Identify which cell holds the provided text, then report its (x, y) central coordinate. 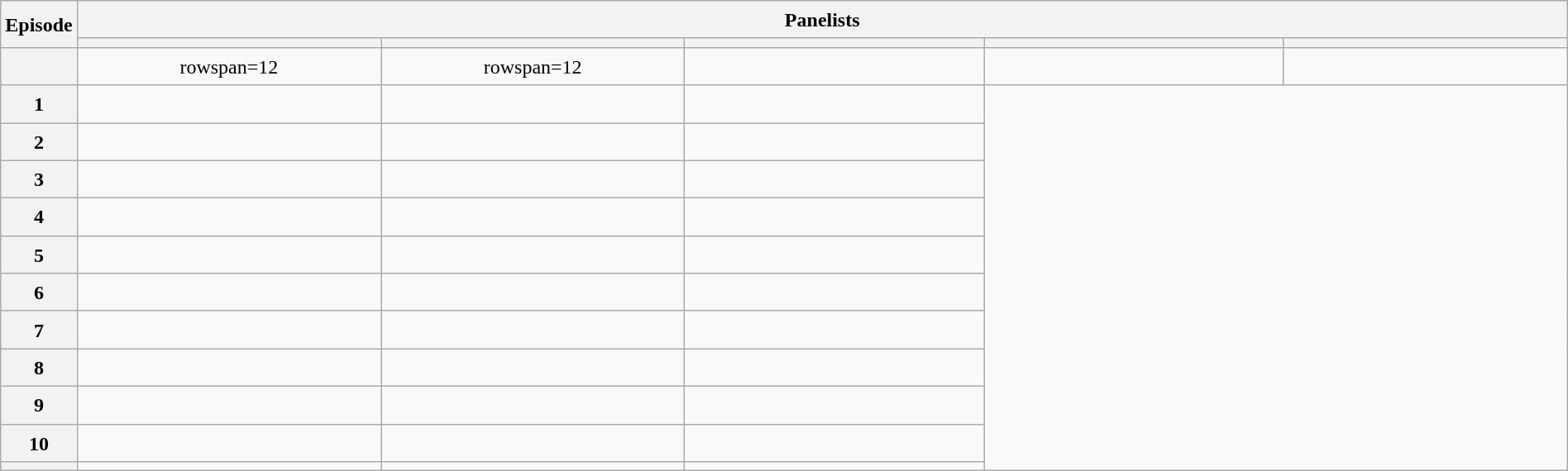
3 (39, 179)
10 (39, 443)
9 (39, 405)
2 (39, 141)
1 (39, 104)
5 (39, 255)
6 (39, 293)
Episode (39, 25)
Panelists (822, 20)
4 (39, 217)
7 (39, 330)
8 (39, 368)
